From the cell containing the given text, extract its center point as (X, Y) coordinate. 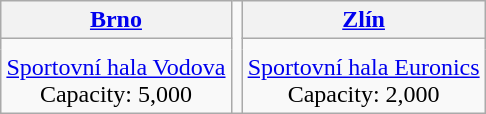
Sportovní hala VodovaCapacity: 5,000 (116, 81)
Brno (116, 20)
Zlín (364, 20)
Sportovní hala EuronicsCapacity: 2,000 (364, 81)
